Pinpoint the cell where the given text exists, returning its (x, y) midpoint coordinate. 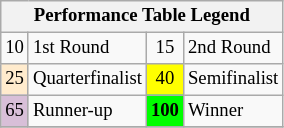
100 (164, 112)
15 (164, 48)
Quarterfinalist (87, 80)
25 (15, 80)
65 (15, 112)
Runner-up (87, 112)
2nd Round (232, 48)
1st Round (87, 48)
40 (164, 80)
Performance Table Legend (142, 16)
Winner (232, 112)
10 (15, 48)
Semifinalist (232, 80)
